Determine the (X, Y) coordinate at the center of the cell enclosing the given text.  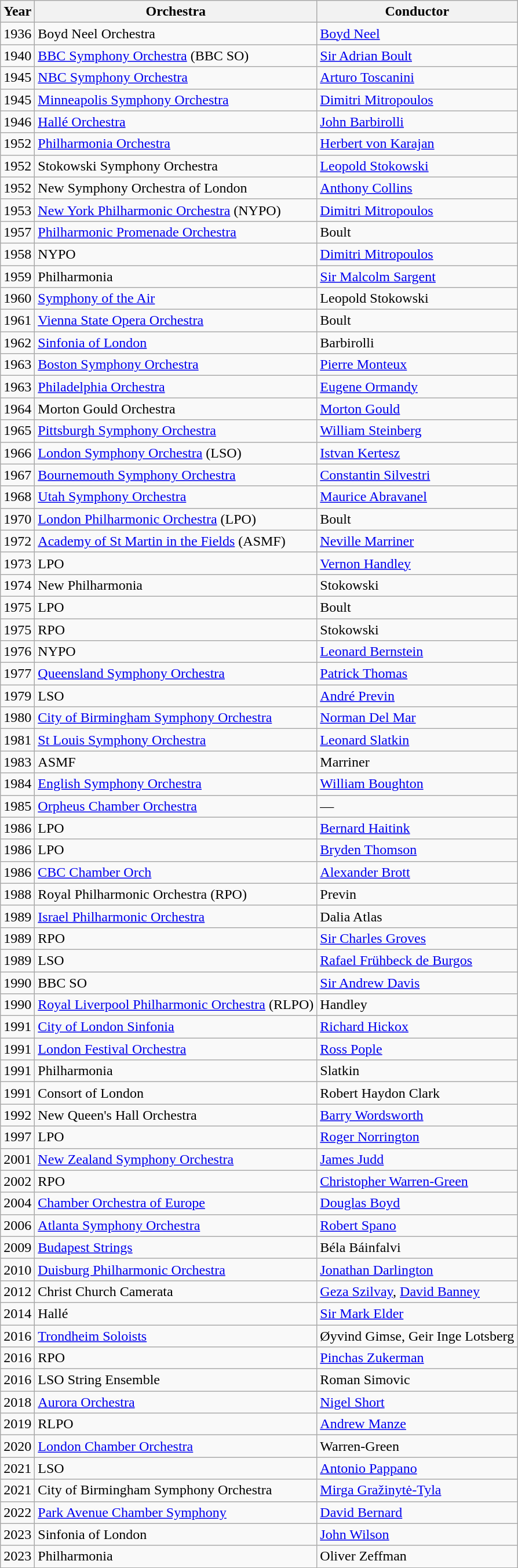
1979 (17, 696)
Øyvind Gimse, Geir Inge Lotsberg (417, 1335)
2012 (17, 1291)
1997 (17, 1137)
1958 (17, 254)
John Wilson (417, 1534)
— (417, 806)
London Symphony Orchestra (LSO) (176, 453)
Handley (417, 1005)
Leonard Slatkin (417, 740)
Arturo Toscanini (417, 78)
Bournemouth Symphony Orchestra (176, 475)
Ross Pople (417, 1049)
Boston Symphony Orchestra (176, 365)
1965 (17, 431)
1980 (17, 718)
1967 (17, 475)
Boyd Neel Orchestra (176, 34)
James Judd (417, 1159)
Patrick Thomas (417, 674)
Bryden Thomson (417, 850)
Conductor (417, 12)
New Symphony Orchestra of London (176, 188)
Geza Szilvay, David Banney (417, 1291)
Morton Gould Orchestra (176, 409)
1968 (17, 497)
Neville Marriner (417, 541)
RLPO (176, 1424)
Aurora Orchestra (176, 1402)
Warren-Green (417, 1446)
1988 (17, 894)
Sir Adrian Boult (417, 56)
1976 (17, 652)
Philharmonic Promenade Orchestra (176, 232)
Sir Malcolm Sargent (417, 277)
2019 (17, 1424)
London Chamber Orchestra (176, 1446)
New Zealand Symphony Orchestra (176, 1159)
Hallé Orchestra (176, 122)
Chamber Orchestra of Europe (176, 1203)
Stokowski Symphony Orchestra (176, 166)
Minneapolis Symphony Orchestra (176, 100)
Mirga Gražinytė-Tyla (417, 1490)
Norman Del Mar (417, 718)
Rafael Frühbeck de Burgos (417, 960)
1970 (17, 519)
Trondheim Soloists (176, 1335)
1977 (17, 674)
ASMF (176, 762)
Leonard Bernstein (417, 652)
Budapest Strings (176, 1247)
Orchestra (176, 12)
1992 (17, 1115)
New York Philharmonic Orchestra (NYPO) (176, 210)
Vernon Handley (417, 563)
2020 (17, 1446)
David Bernard (417, 1512)
1973 (17, 563)
Consort of London (176, 1093)
Eugene Ormandy (417, 387)
Herbert von Karajan (417, 144)
1940 (17, 56)
Royal Liverpool Philharmonic Orchestra (RLPO) (176, 1005)
1957 (17, 232)
New Queen's Hall Orchestra (176, 1115)
Boyd Neel (417, 34)
1946 (17, 122)
Istvan Kertesz (417, 453)
Roman Simovic (417, 1380)
2018 (17, 1402)
Nigel Short (417, 1402)
Orpheus Chamber Orchestra (176, 806)
CBC Chamber Orch (176, 872)
1936 (17, 34)
Barbirolli (417, 343)
2014 (17, 1313)
Academy of St Martin in the Fields (ASMF) (176, 541)
Barry Wordsworth (417, 1115)
Royal Philharmonic Orchestra (RPO) (176, 894)
Roger Norrington (417, 1137)
London Philharmonic Orchestra (LPO) (176, 519)
Sir Andrew Davis (417, 983)
Constantin Silvestri (417, 475)
BBC Symphony Orchestra (BBC SO) (176, 56)
Sir Charles Groves (417, 938)
Douglas Boyd (417, 1203)
Utah Symphony Orchestra (176, 497)
Richard Hickox (417, 1027)
1983 (17, 762)
Duisburg Philharmonic Orchestra (176, 1269)
2006 (17, 1225)
Hallé (176, 1313)
1953 (17, 210)
William Boughton (417, 784)
1964 (17, 409)
Anthony Collins (417, 188)
London Festival Orchestra (176, 1049)
LSO String Ensemble (176, 1380)
1984 (17, 784)
NBC Symphony Orchestra (176, 78)
Jonathan Darlington (417, 1269)
Robert Haydon Clark (417, 1093)
John Barbirolli (417, 122)
Previn (417, 894)
Atlanta Symphony Orchestra (176, 1225)
Symphony of the Air (176, 299)
City of London Sinfonia (176, 1027)
2002 (17, 1181)
BBC SO (176, 983)
1959 (17, 277)
Pinchas Zukerman (417, 1358)
Park Avenue Chamber Symphony (176, 1512)
English Symphony Orchestra (176, 784)
2004 (17, 1203)
2022 (17, 1512)
Dalia Atlas (417, 916)
Philharmonia Orchestra (176, 144)
1966 (17, 453)
Béla Báinfalvi (417, 1247)
Alexander Brott (417, 872)
Sir Mark Elder (417, 1313)
1962 (17, 343)
Bernard Haitink (417, 828)
Marriner (417, 762)
2001 (17, 1159)
1981 (17, 740)
1960 (17, 299)
Pittsburgh Symphony Orchestra (176, 431)
Pierre Monteux (417, 365)
Robert Spano (417, 1225)
Queensland Symphony Orchestra (176, 674)
2010 (17, 1269)
Philadelphia Orchestra (176, 387)
Israel Philharmonic Orchestra (176, 916)
Christopher Warren-Green (417, 1181)
St Louis Symphony Orchestra (176, 740)
1972 (17, 541)
Morton Gould (417, 409)
1974 (17, 585)
Christ Church Camerata (176, 1291)
New Philharmonia (176, 585)
Slatkin (417, 1071)
Maurice Abravanel (417, 497)
André Previn (417, 696)
2009 (17, 1247)
Antonio Pappano (417, 1468)
Year (17, 12)
1985 (17, 806)
Andrew Manze (417, 1424)
Oliver Zeffman (417, 1556)
1961 (17, 321)
Vienna State Opera Orchestra (176, 321)
William Steinberg (417, 431)
